Scan for the cell matching the given text and deliver its [X, Y] coordinate at center. 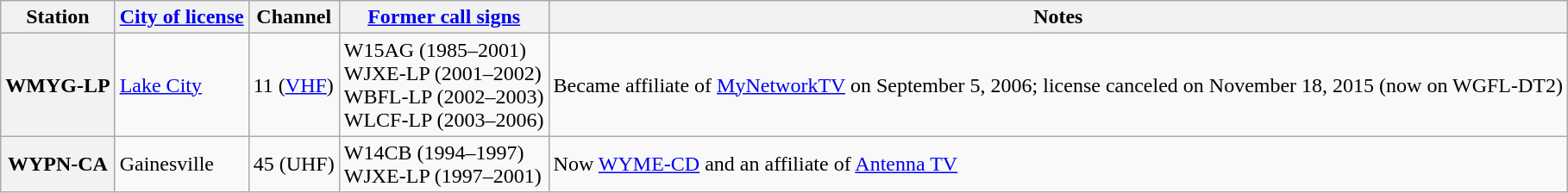
Former call signs [443, 17]
Lake City [181, 84]
45 (UHF) [293, 164]
11 (VHF) [293, 84]
W15AG (1985–2001)WJXE-LP (2001–2002)WBFL-LP (2002–2003)WLCF-LP (2003–2006) [443, 84]
WMYG-LP [58, 84]
Gainesville [181, 164]
Became affiliate of MyNetworkTV on September 5, 2006; license canceled on November 18, 2015 (now on WGFL-DT2) [1057, 84]
Channel [293, 17]
Station [58, 17]
Notes [1057, 17]
City of license [181, 17]
WYPN-CA [58, 164]
W14CB (1994–1997)WJXE-LP (1997–2001) [443, 164]
Now WYME-CD and an affiliate of Antenna TV [1057, 164]
